From the cell containing the given text, extract its center point as [x, y] coordinate. 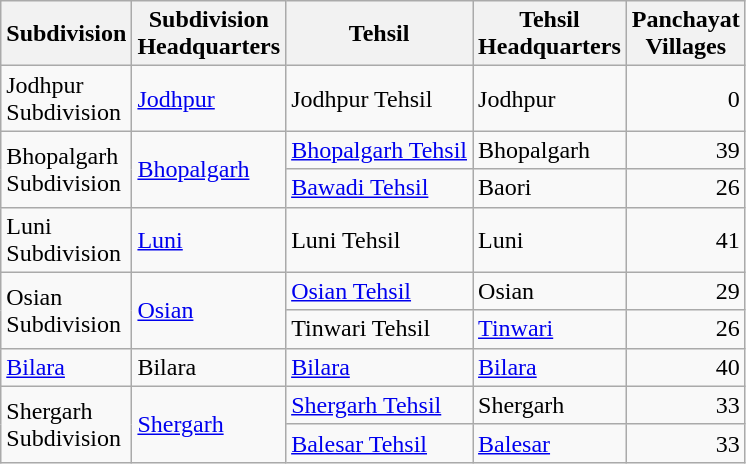
Bawadi Tehsil [380, 188]
JodhpurSubdivision [66, 98]
40 [686, 367]
Subdivision [66, 34]
TehsilHeadquarters [550, 34]
Shergarh Tehsil [380, 405]
Tinwari Tehsil [380, 329]
Bhopalgarh Tehsil [380, 150]
0 [686, 98]
41 [686, 240]
Luni Tehsil [380, 240]
29 [686, 291]
ShergarhSubdivision [66, 424]
Osian Tehsil [380, 291]
OsianSubdivision [66, 310]
Balesar [550, 443]
Tehsil [380, 34]
Jodhpur Tehsil [380, 98]
Tinwari [550, 329]
Baori [550, 188]
LuniSubdivision [66, 240]
BhopalgarhSubdivision [66, 169]
PanchayatVillages [686, 34]
SubdivisionHeadquarters [209, 34]
39 [686, 150]
Balesar Tehsil [380, 443]
